Detect which cell encompasses the target text, then output its [x, y] center coordinate. 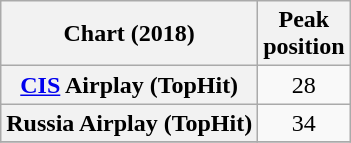
28 [304, 85]
Peakposition [304, 34]
34 [304, 123]
Chart (2018) [130, 34]
Russia Airplay (TopHit) [130, 123]
CIS Airplay (TopHit) [130, 85]
